Extract the [x, y] coordinate from the center of the cell holding the provided text.  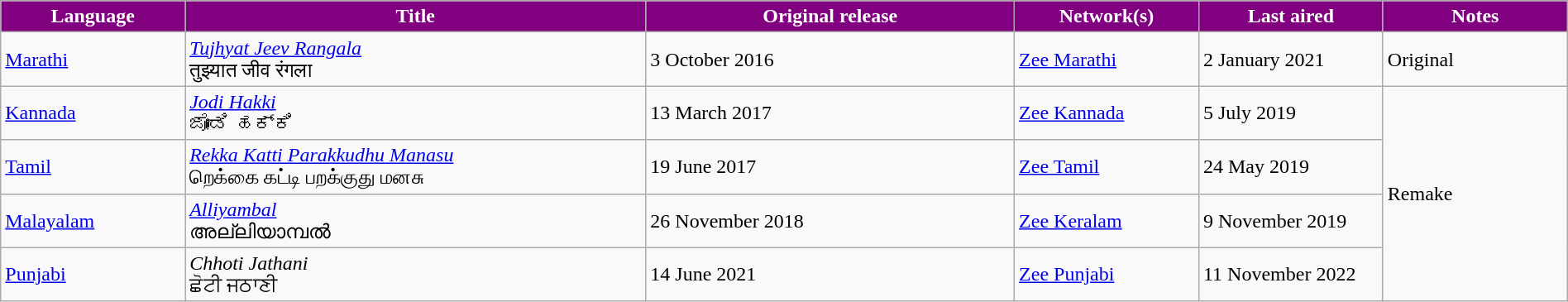
Alliyambal അല്ലിയാമ്പൽ [415, 220]
2 January 2021 [1290, 60]
Zee Kannada [1107, 113]
11 November 2022 [1290, 275]
Zee Tamil [1107, 167]
Original [1475, 60]
Last aired [1290, 17]
Tujhyat Jeev Rangala तुझ्यात जीव रंगला [415, 60]
Original release [830, 17]
Chhoti Jathani ਛੋਟੀ ਜਠਾਣੀ [415, 275]
Language [93, 17]
Zee Punjabi [1107, 275]
Network(s) [1107, 17]
14 June 2021 [830, 275]
Title [415, 17]
Remake [1475, 194]
19 June 2017 [830, 167]
Punjabi [93, 275]
Zee Marathi [1107, 60]
Malayalam [93, 220]
Zee Keralam [1107, 220]
Jodi Hakki ಜೋಡಿ ಹಕ್ಕಿ [415, 113]
5 July 2019 [1290, 113]
3 October 2016 [830, 60]
24 May 2019 [1290, 167]
Marathi [93, 60]
Tamil [93, 167]
26 November 2018 [830, 220]
Notes [1475, 17]
9 November 2019 [1290, 220]
13 March 2017 [830, 113]
Rekka Katti Parakkudhu Manasu றெக்கை கட்டி பறக்குது மனசு [415, 167]
Kannada [93, 113]
